Output the (X, Y) coordinate of the center of the cell containing the given text.  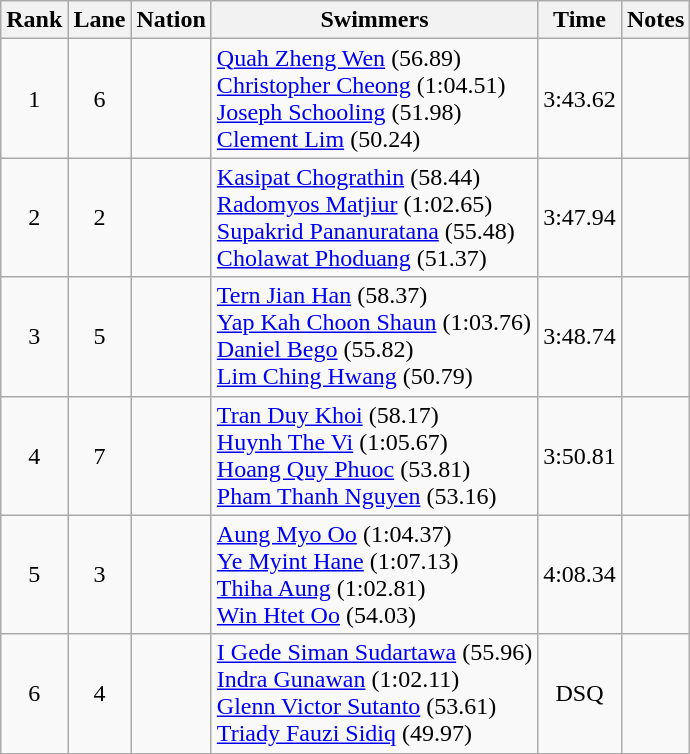
Lane (100, 20)
3:48.74 (580, 336)
Tern Jian Han (58.37)Yap Kah Choon Shaun (1:03.76)Daniel Bego (55.82)Lim Ching Hwang (50.79) (374, 336)
Tran Duy Khoi (58.17) Huynh The Vi (1:05.67)Hoang Quy Phuoc (53.81)Pham Thanh Nguyen (53.16) (374, 456)
3:47.94 (580, 218)
Rank (34, 20)
Quah Zheng Wen (56.89)Christopher Cheong (1:04.51)Joseph Schooling (51.98)Clement Lim (50.24) (374, 98)
7 (100, 456)
Time (580, 20)
Kasipat Chograthin (58.44)Radomyos Matjiur (1:02.65)Supakrid Pananuratana (55.48)Cholawat Phoduang (51.37) (374, 218)
DSQ (580, 694)
3:50.81 (580, 456)
1 (34, 98)
3:43.62 (580, 98)
Swimmers (374, 20)
Nation (171, 20)
Notes (655, 20)
I Gede Siman Sudartawa (55.96)Indra Gunawan (1:02.11)Glenn Victor Sutanto (53.61)Triady Fauzi Sidiq (49.97) (374, 694)
Aung Myo Oo (1:04.37)Ye Myint Hane (1:07.13)Thiha Aung (1:02.81)Win Htet Oo (54.03) (374, 574)
4:08.34 (580, 574)
